Identify which cell holds the provided text, then report its [X, Y] central coordinate. 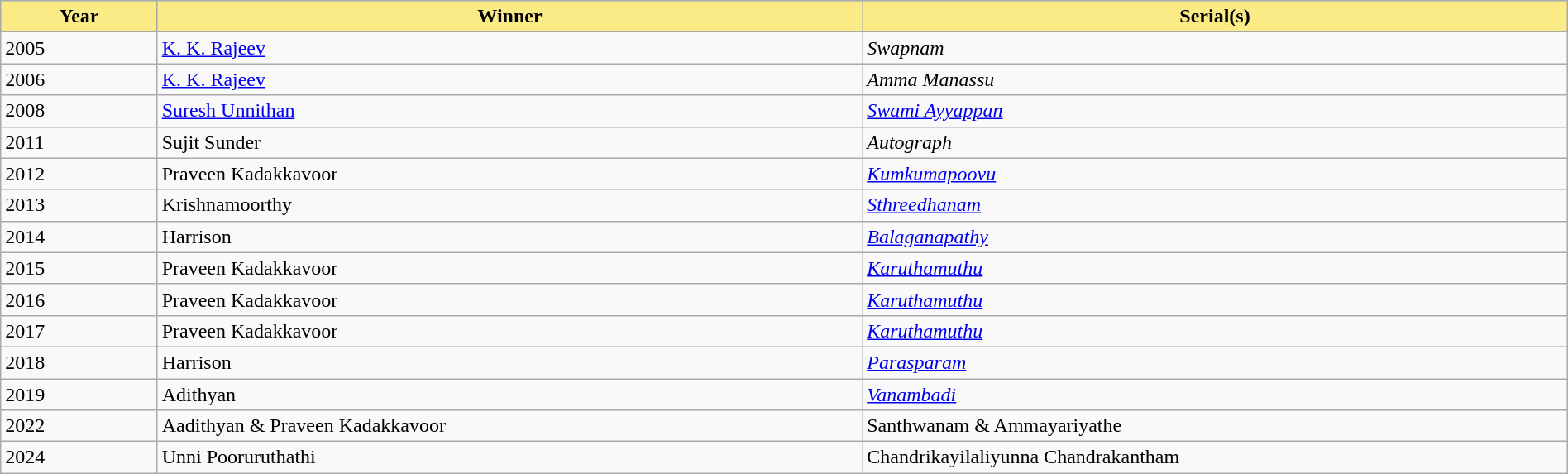
Chandrikayilaliyunna Chandrakantham [1216, 457]
2015 [79, 268]
Krishnamoorthy [509, 205]
2005 [79, 48]
Swami Ayyappan [1216, 111]
2006 [79, 79]
2022 [79, 426]
2024 [79, 457]
Adithyan [509, 395]
Unni Pooruruthathi [509, 457]
Serial(s) [1216, 17]
Winner [509, 17]
2013 [79, 205]
Aadithyan & Praveen Kadakkavoor [509, 426]
Santhwanam & Ammayariyathe [1216, 426]
Year [79, 17]
Suresh Unnithan [509, 111]
Balaganapathy [1216, 237]
2012 [79, 174]
2011 [79, 142]
Kumkumapoovu [1216, 174]
2018 [79, 362]
2017 [79, 331]
Sthreedhanam [1216, 205]
Autograph [1216, 142]
Swapnam [1216, 48]
Sujit Sunder [509, 142]
Parasparam [1216, 362]
2014 [79, 237]
2016 [79, 299]
Amma Manassu [1216, 79]
2019 [79, 395]
2008 [79, 111]
Vanambadi [1216, 395]
